Detect which cell encompasses the target text, then output its (x, y) center coordinate. 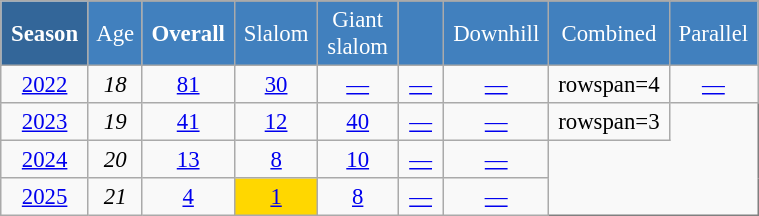
2022 (45, 85)
81 (188, 85)
10 (358, 160)
Slalom (276, 34)
2024 (45, 160)
20 (115, 160)
2023 (45, 122)
18 (115, 85)
19 (115, 122)
41 (188, 122)
Age (115, 34)
Parallel (714, 34)
Combined (609, 34)
12 (276, 122)
rowspan=3 (609, 122)
2025 (45, 197)
40 (358, 122)
21 (115, 197)
rowspan=4 (609, 85)
13 (188, 160)
1 (276, 197)
Downhill (496, 34)
4 (188, 197)
Season (45, 34)
Giantslalom (358, 34)
Overall (188, 34)
30 (276, 85)
